Return (x, y) of the center of cell containing provided text 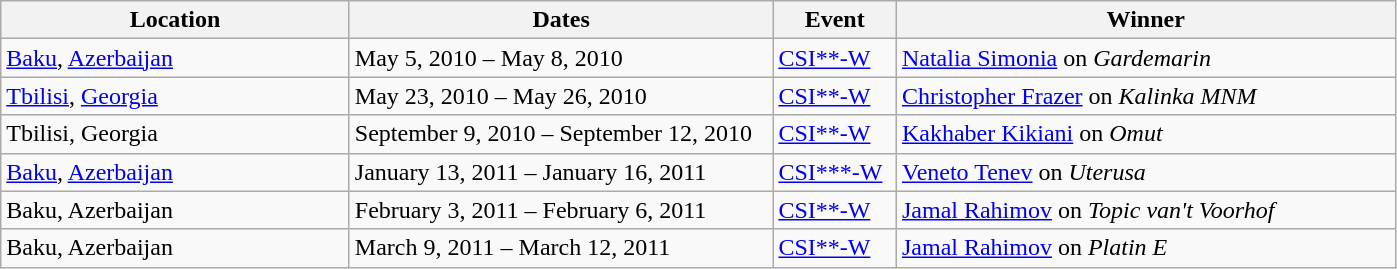
Kakhaber Kikiani on Omut (1146, 134)
CSI***-W (835, 172)
May 5, 2010 – May 8, 2010 (561, 58)
Jamal Rahimov on Topic van't Voorhof (1146, 210)
Location (176, 20)
Jamal Rahimov on Platin E (1146, 248)
May 23, 2010 – May 26, 2010 (561, 96)
March 9, 2011 – March 12, 2011 (561, 248)
Event (835, 20)
Winner (1146, 20)
Natalia Simonia on Gardemarin (1146, 58)
Dates (561, 20)
Christopher Frazer on Kalinka MNM (1146, 96)
February 3, 2011 – February 6, 2011 (561, 210)
September 9, 2010 – September 12, 2010 (561, 134)
Veneto Tenev on Uterusa (1146, 172)
January 13, 2011 – January 16, 2011 (561, 172)
